Search for the cell housing the specified text and yield its [x, y] center coordinate. 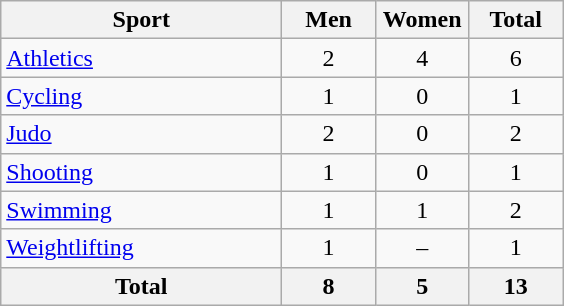
Swimming [142, 210]
13 [516, 286]
Weightlifting [142, 248]
Men [329, 20]
Shooting [142, 172]
5 [422, 286]
Cycling [142, 96]
4 [422, 58]
Judo [142, 134]
– [422, 248]
6 [516, 58]
Athletics [142, 58]
Women [422, 20]
Sport [142, 20]
8 [329, 286]
